Output the (X, Y) coordinate of the center of the cell containing the given text.  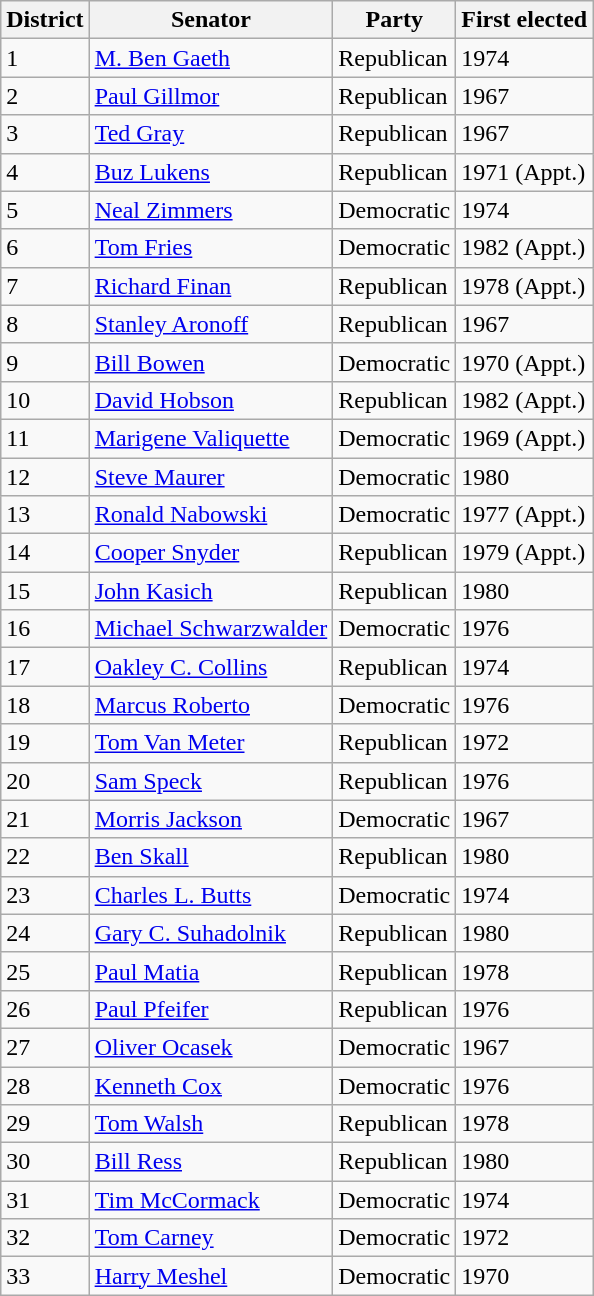
Cooper Snyder (211, 553)
District (45, 20)
31 (45, 1200)
1971 (Appt.) (524, 172)
1978 (Appt.) (524, 286)
1969 (Appt.) (524, 438)
Paul Gillmor (211, 96)
1970 (Appt.) (524, 362)
26 (45, 1009)
Stanley Aronoff (211, 324)
30 (45, 1162)
Richard Finan (211, 286)
25 (45, 971)
Party (394, 20)
21 (45, 819)
Sam Speck (211, 781)
22 (45, 857)
First elected (524, 20)
27 (45, 1047)
Tom Walsh (211, 1124)
Tom Carney (211, 1238)
Michael Schwarzwalder (211, 629)
2 (45, 96)
16 (45, 629)
John Kasich (211, 591)
Bill Bowen (211, 362)
9 (45, 362)
8 (45, 324)
Tim McCormack (211, 1200)
Harry Meshel (211, 1276)
32 (45, 1238)
1 (45, 58)
33 (45, 1276)
Ben Skall (211, 857)
Marigene Valiquette (211, 438)
Tom Van Meter (211, 743)
Neal Zimmers (211, 210)
Senator (211, 20)
4 (45, 172)
Tom Fries (211, 248)
5 (45, 210)
23 (45, 895)
1979 (Appt.) (524, 553)
Oliver Ocasek (211, 1047)
6 (45, 248)
15 (45, 591)
11 (45, 438)
Oakley C. Collins (211, 667)
10 (45, 400)
28 (45, 1085)
Marcus Roberto (211, 705)
Kenneth Cox (211, 1085)
24 (45, 933)
Gary C. Suhadolnik (211, 933)
20 (45, 781)
1970 (524, 1276)
12 (45, 477)
Buz Lukens (211, 172)
David Hobson (211, 400)
13 (45, 515)
17 (45, 667)
Ronald Nabowski (211, 515)
29 (45, 1124)
Ted Gray (211, 134)
Charles L. Butts (211, 895)
M. Ben Gaeth (211, 58)
Paul Pfeifer (211, 1009)
7 (45, 286)
19 (45, 743)
14 (45, 553)
Morris Jackson (211, 819)
Steve Maurer (211, 477)
1977 (Appt.) (524, 515)
3 (45, 134)
Bill Ress (211, 1162)
Paul Matia (211, 971)
18 (45, 705)
